For the text-containing cell, return its midpoint in (x, y) coordinate format. 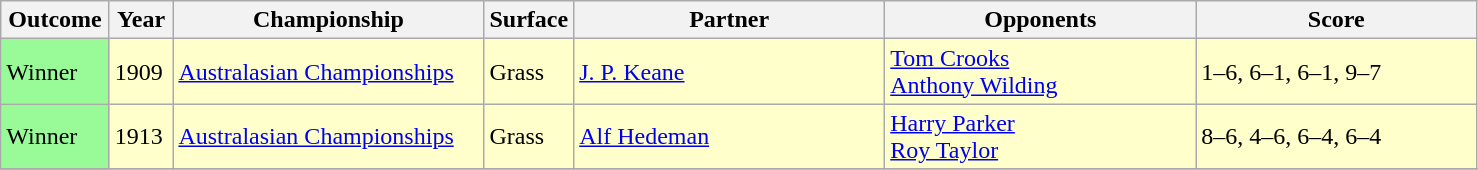
Surface (529, 20)
Partner (730, 20)
J. P. Keane (730, 72)
1913 (141, 136)
Championship (328, 20)
Year (141, 20)
Opponents (1040, 20)
Outcome (56, 20)
1909 (141, 72)
Harry Parker Roy Taylor (1040, 136)
Alf Hedeman (730, 136)
8–6, 4–6, 6–4, 6–4 (1336, 136)
1–6, 6–1, 6–1, 9–7 (1336, 72)
Score (1336, 20)
Tom Crooks Anthony Wilding (1040, 72)
